Identify which cell holds the provided text, then report its [x, y] central coordinate. 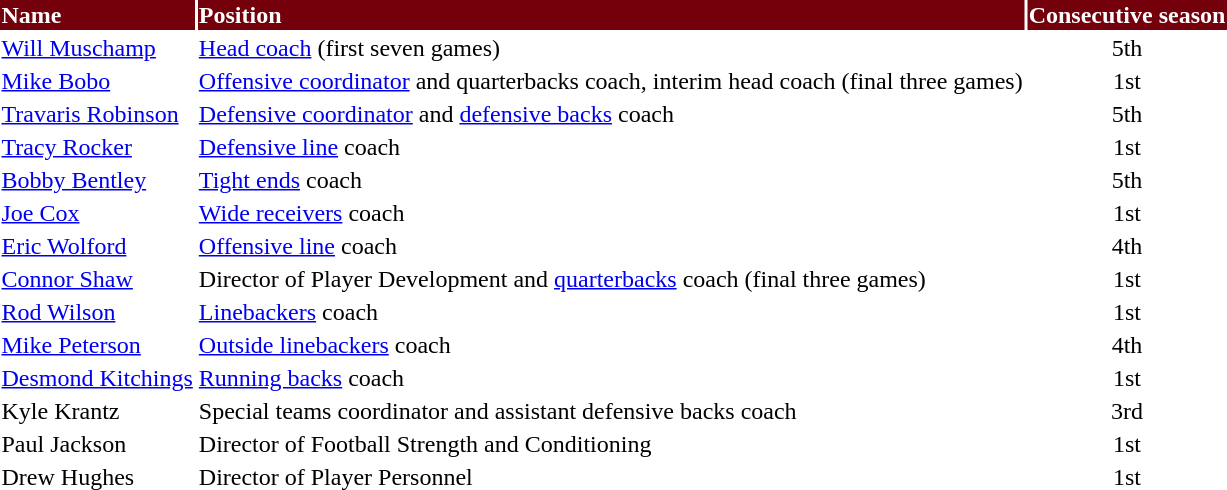
Travaris Robinson [97, 114]
Bobby Bentley [97, 180]
Head coach (first seven games) [610, 48]
Defensive coordinator and defensive backs coach [610, 114]
Connor Shaw [97, 279]
Wide receivers coach [610, 213]
Joe Cox [97, 213]
Linebackers coach [610, 312]
Paul Jackson [97, 444]
Eric Wolford [97, 246]
Name [97, 15]
Director of Football Strength and Conditioning [610, 444]
Offensive coordinator and quarterbacks coach, interim head coach (final three games) [610, 81]
Rod Wilson [97, 312]
Mike Peterson [97, 345]
Position [610, 15]
Defensive line coach [610, 147]
Tight ends coach [610, 180]
3rd [1127, 411]
Outside linebackers coach [610, 345]
Running backs coach [610, 378]
Consecutive season [1127, 15]
Will Muschamp [97, 48]
Director of Player Development and quarterbacks coach (final three games) [610, 279]
Offensive line coach [610, 246]
Tracy Rocker [97, 147]
Kyle Krantz [97, 411]
Special teams coordinator and assistant defensive backs coach [610, 411]
Mike Bobo [97, 81]
Desmond Kitchings [97, 378]
